Provide the (X, Y) coordinate of the cell's center where the given text is located.  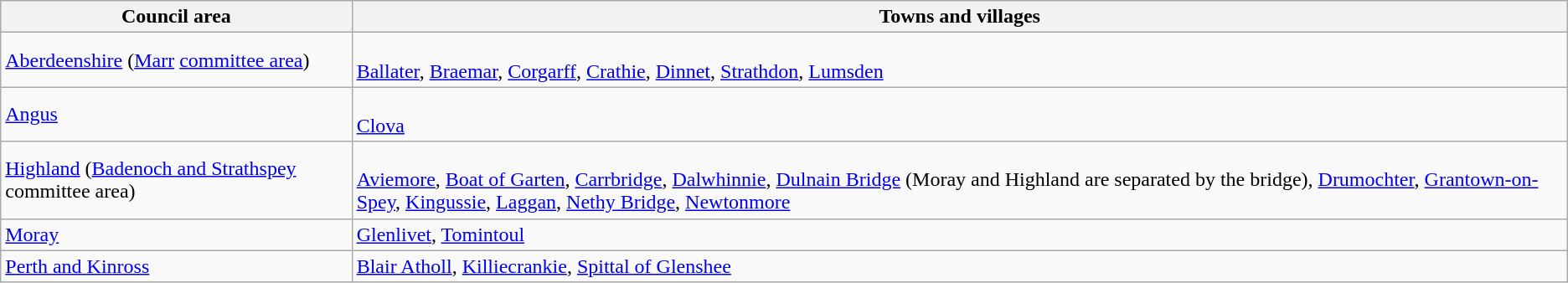
Ballater, Braemar, Corgarff, Crathie, Dinnet, Strathdon, Lumsden (960, 60)
Towns and villages (960, 17)
Council area (176, 17)
Clova (960, 114)
Glenlivet, Tomintoul (960, 234)
Moray (176, 234)
Highland (Badenoch and Strathspey committee area) (176, 180)
Perth and Kinross (176, 266)
Aberdeenshire (Marr committee area) (176, 60)
Blair Atholl, Killiecrankie, Spittal of Glenshee (960, 266)
Angus (176, 114)
